Scan for the cell matching the given text and deliver its (X, Y) coordinate at center. 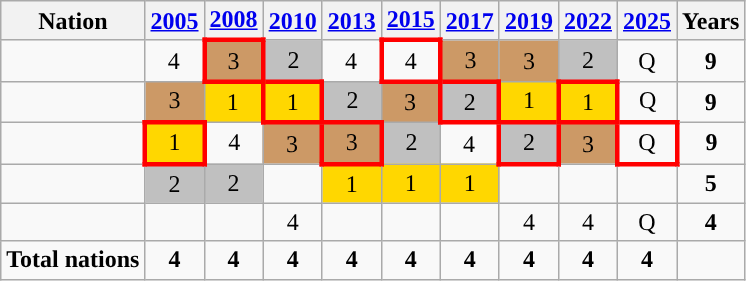
2008 (234, 21)
2015 (410, 21)
2010 (292, 21)
2019 (528, 21)
2017 (470, 21)
Years (711, 21)
Nation (73, 21)
2013 (352, 21)
2005 (174, 21)
Total nations (73, 260)
2022 (588, 21)
2025 (646, 21)
5 (711, 184)
